Find where the given text appears and provide that cell's center as [X, Y] coordinate. 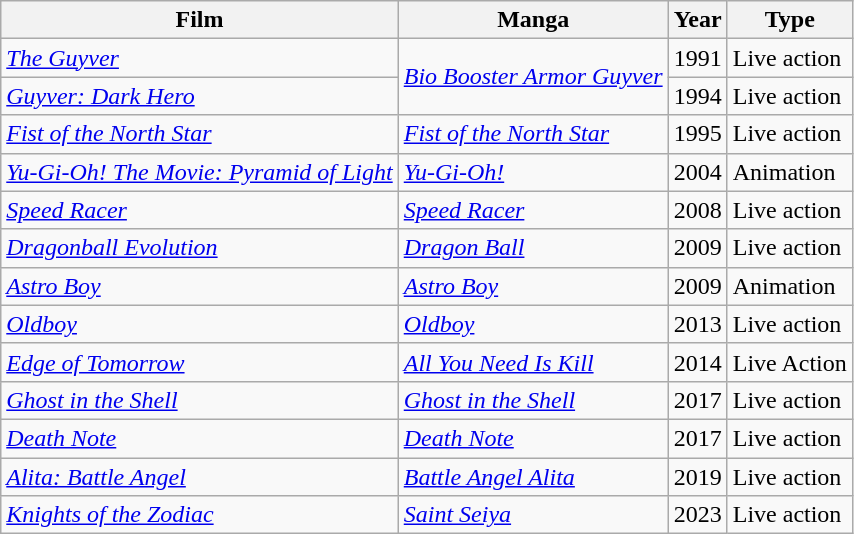
Yu-Gi-Oh! [533, 172]
Guyver: Dark Hero [200, 96]
The Guyver [200, 58]
Saint Seiya [533, 515]
All You Need Is Kill [533, 362]
Yu-Gi-Oh! The Movie: Pyramid of Light [200, 172]
Live Action [790, 362]
Dragonball Evolution [200, 248]
2013 [698, 324]
2004 [698, 172]
2023 [698, 515]
Dragon Ball [533, 248]
Battle Angel Alita [533, 477]
Manga [533, 20]
Alita: Battle Angel [200, 477]
2014 [698, 362]
Type [790, 20]
1994 [698, 96]
Edge of Tomorrow [200, 362]
Film [200, 20]
Knights of the Zodiac [200, 515]
2019 [698, 477]
1991 [698, 58]
1995 [698, 134]
2008 [698, 210]
Bio Booster Armor Guyver [533, 77]
Year [698, 20]
